Scan for the cell matching the given text and deliver its (x, y) coordinate at center. 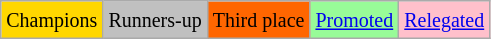
Promoted (354, 20)
Relegated (444, 20)
Third place (258, 20)
Champions (52, 20)
Runners-up (155, 20)
